Provide the (x, y) coordinate of the cell's center where the given text is located.  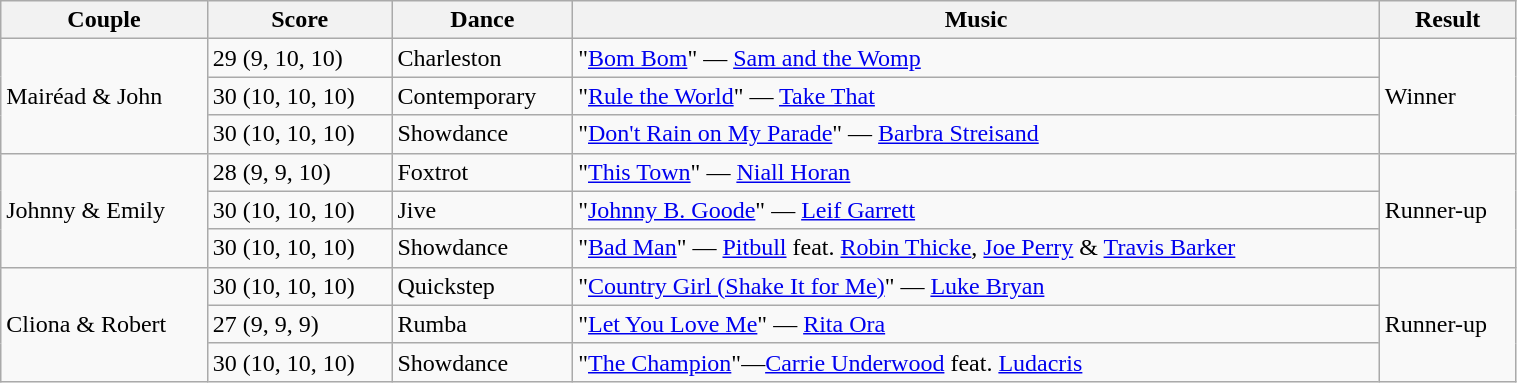
Winner (1448, 96)
29 (9, 10, 10) (300, 58)
"Let You Love Me" — Rita Ora (976, 324)
28 (9, 9, 10) (300, 172)
Music (976, 20)
Contemporary (482, 96)
Rumba (482, 324)
Score (300, 20)
"Rule the World" — Take That (976, 96)
"Johnny B. Goode" — Leif Garrett (976, 210)
"Bad Man" — Pitbull feat. Robin Thicke, Joe Perry & Travis Barker (976, 248)
Couple (104, 20)
27 (9, 9, 9) (300, 324)
Johnny & Emily (104, 210)
"This Town" — Niall Horan (976, 172)
Foxtrot (482, 172)
Mairéad & John (104, 96)
"Don't Rain on My Parade" — Barbra Streisand (976, 134)
"Bom Bom" — Sam and the Womp (976, 58)
Cliona & Robert (104, 324)
Result (1448, 20)
Charleston (482, 58)
Jive (482, 210)
Dance (482, 20)
"The Champion"—Carrie Underwood feat. Ludacris (976, 362)
"Country Girl (Shake It for Me)" — Luke Bryan (976, 286)
Quickstep (482, 286)
